Find where the given text appears and provide that cell's center as [x, y] coordinate. 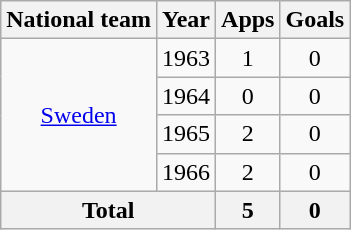
Apps [248, 20]
1964 [186, 96]
1965 [186, 134]
Sweden [79, 115]
Goals [315, 20]
Year [186, 20]
1966 [186, 172]
National team [79, 20]
Total [108, 210]
1 [248, 58]
5 [248, 210]
1963 [186, 58]
